From the cell containing the given text, extract its center point as [x, y] coordinate. 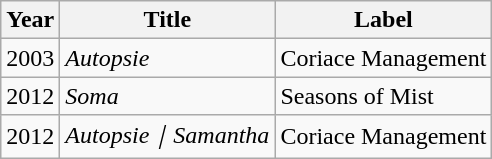
2003 [30, 58]
Autopsie｜Samantha [168, 136]
Seasons of Mist [384, 96]
Soma [168, 96]
Title [168, 20]
Year [30, 20]
Label [384, 20]
Autopsie [168, 58]
